Output the [X, Y] coordinate of the center of the cell containing the given text.  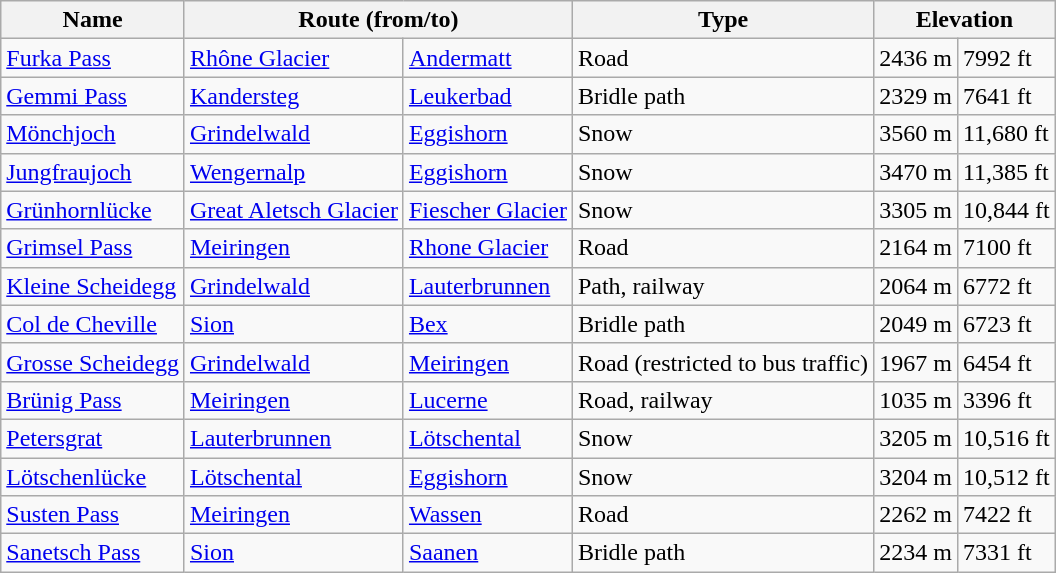
6723 ft [1006, 324]
11,385 ft [1006, 172]
2064 m [916, 286]
6772 ft [1006, 286]
10,512 ft [1006, 477]
Rhone Glacier [488, 248]
Lucerne [488, 400]
Wassen [488, 515]
3204 m [916, 477]
3560 m [916, 134]
7100 ft [1006, 248]
Lötschenlücke [93, 477]
Name [93, 20]
Andermatt [488, 58]
Fiescher Glacier [488, 210]
6454 ft [1006, 362]
Mönchjoch [93, 134]
2164 m [916, 248]
Saanen [488, 553]
7641 ft [1006, 96]
3470 m [916, 172]
2329 m [916, 96]
Elevation [964, 20]
2234 m [916, 553]
Furka Pass [93, 58]
10,844 ft [1006, 210]
Susten Pass [93, 515]
10,516 ft [1006, 438]
Route (from/to) [378, 20]
Petersgrat [93, 438]
Leukerbad [488, 96]
Sanetsch Pass [93, 553]
Gemmi Pass [93, 96]
Col de Cheville [93, 324]
7422 ft [1006, 515]
1967 m [916, 362]
Road, railway [722, 400]
Bex [488, 324]
Path, railway [722, 286]
Great Aletsch Glacier [294, 210]
Kleine Scheidegg [93, 286]
Wengernalp [294, 172]
3305 m [916, 210]
Type [722, 20]
2049 m [916, 324]
1035 m [916, 400]
Grimsel Pass [93, 248]
Road (restricted to bus traffic) [722, 362]
2262 m [916, 515]
Kandersteg [294, 96]
3396 ft [1006, 400]
3205 m [916, 438]
2436 m [916, 58]
11,680 ft [1006, 134]
Rhône Glacier [294, 58]
7992 ft [1006, 58]
Jungfraujoch [93, 172]
Grünhornlücke [93, 210]
7331 ft [1006, 553]
Grosse Scheidegg [93, 362]
Brünig Pass [93, 400]
